Detect which cell encompasses the target text, then output its [X, Y] center coordinate. 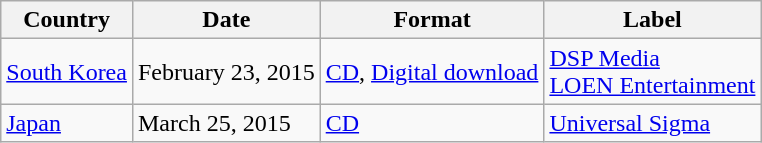
CD, Digital download [432, 72]
Format [432, 20]
DSP MediaLOEN Entertainment [652, 72]
Date [226, 20]
Country [67, 20]
March 25, 2015 [226, 123]
South Korea [67, 72]
Japan [67, 123]
February 23, 2015 [226, 72]
Universal Sigma [652, 123]
CD [432, 123]
Label [652, 20]
